For the text-containing cell, return its midpoint in [x, y] coordinate format. 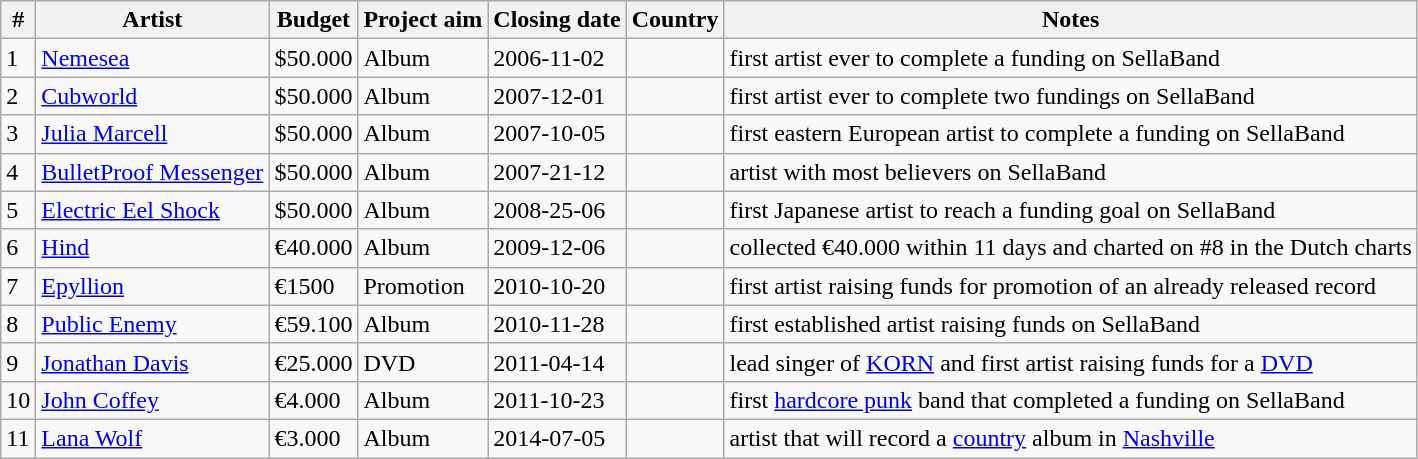
DVD [423, 362]
9 [18, 362]
Electric Eel Shock [152, 210]
Project aim [423, 20]
1 [18, 58]
first Japanese artist to reach a funding goal on SellaBand [1070, 210]
2011-10-23 [557, 400]
2 [18, 96]
5 [18, 210]
Hind [152, 248]
2010-11-28 [557, 324]
€1500 [314, 286]
€59.100 [314, 324]
€4.000 [314, 400]
8 [18, 324]
Lana Wolf [152, 438]
€3.000 [314, 438]
Public Enemy [152, 324]
2007-12-01 [557, 96]
2009-12-06 [557, 248]
first artist ever to complete two fundings on SellaBand [1070, 96]
Jonathan Davis [152, 362]
BulletProof Messenger [152, 172]
first artist ever to complete a funding on SellaBand [1070, 58]
€40.000 [314, 248]
Cubworld [152, 96]
2006-11-02 [557, 58]
7 [18, 286]
4 [18, 172]
John Coffey [152, 400]
2011-04-14 [557, 362]
2007-10-05 [557, 134]
Notes [1070, 20]
Julia Marcell [152, 134]
artist with most believers on SellaBand [1070, 172]
collected €40.000 within 11 days and charted on #8 in the Dutch charts [1070, 248]
lead singer of KORN and first artist raising funds for a DVD [1070, 362]
2007-21-12 [557, 172]
10 [18, 400]
Promotion [423, 286]
2008-25-06 [557, 210]
Nemesea [152, 58]
first artist raising funds for promotion of an already released record [1070, 286]
Artist [152, 20]
€25.000 [314, 362]
2014-07-05 [557, 438]
first eastern European artist to complete a funding on SellaBand [1070, 134]
first established artist raising funds on SellaBand [1070, 324]
11 [18, 438]
2010-10-20 [557, 286]
Epyllion [152, 286]
Country [675, 20]
artist that will record a country album in Nashville [1070, 438]
Budget [314, 20]
6 [18, 248]
first hardcore punk band that completed a funding on SellaBand [1070, 400]
3 [18, 134]
Closing date [557, 20]
# [18, 20]
